Locate the cell with the specified text and output its [X, Y] center coordinate. 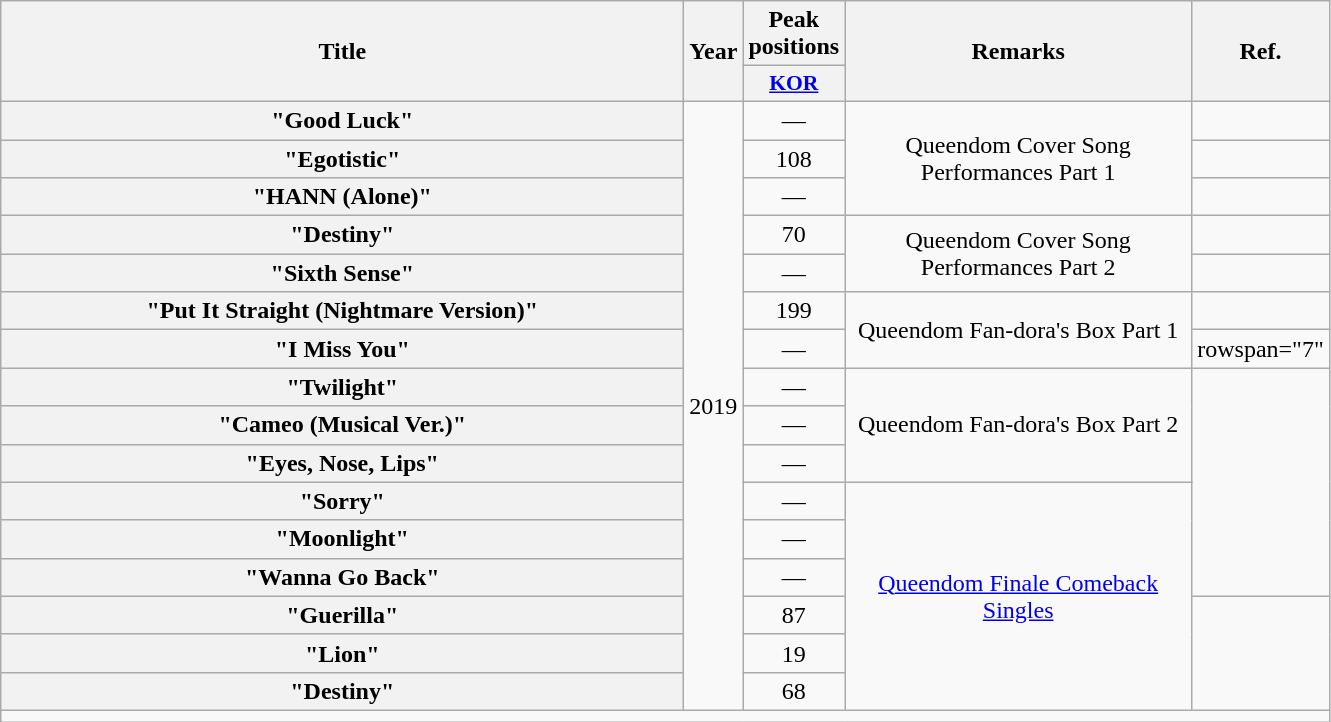
"Egotistic" [342, 159]
Title [342, 52]
Remarks [1018, 52]
19 [794, 653]
108 [794, 159]
87 [794, 615]
2019 [714, 406]
"Moonlight" [342, 539]
199 [794, 311]
"I Miss You" [342, 349]
"Cameo (Musical Ver.)" [342, 425]
"Sixth Sense" [342, 273]
"HANN (Alone)" [342, 197]
"Eyes, Nose, Lips" [342, 463]
Queendom Cover Song Performances Part 2 [1018, 254]
Ref. [1261, 52]
68 [794, 691]
"Sorry" [342, 501]
"Guerilla" [342, 615]
70 [794, 235]
"Wanna Go Back" [342, 577]
KOR [794, 84]
Queendom Finale Comeback Singles [1018, 596]
"Good Luck" [342, 120]
"Twilight" [342, 387]
Peakpositions [794, 34]
Queendom Fan-dora's Box Part 1 [1018, 330]
Queendom Cover Song Performances Part 1 [1018, 158]
Queendom Fan-dora's Box Part 2 [1018, 425]
Year [714, 52]
"Lion" [342, 653]
"Put It Straight (Nightmare Version)" [342, 311]
rowspan="7" [1261, 349]
